Return (X, Y) of the center of cell containing provided text 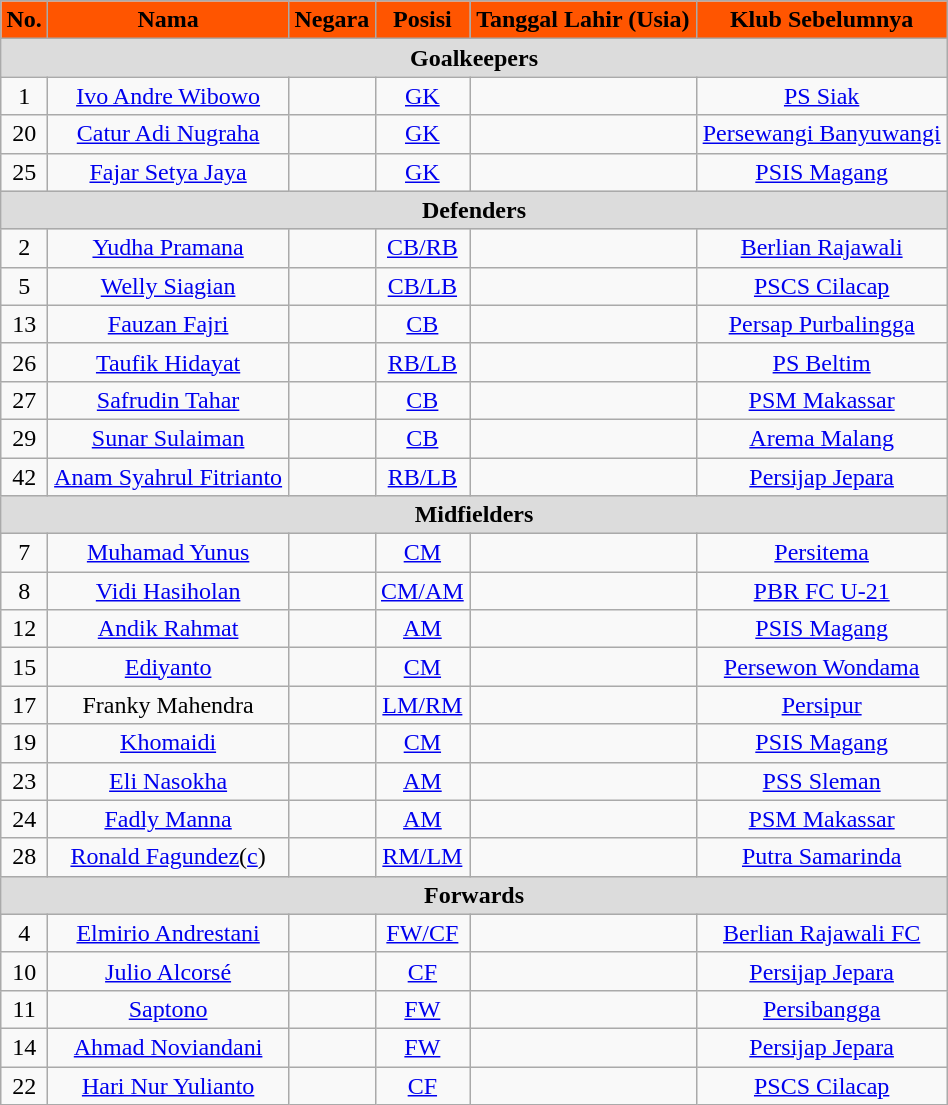
PBR FC U-21 (822, 591)
15 (24, 667)
Putra Samarinda (822, 857)
Anam Syahrul Fitrianto (168, 477)
Ediyanto (168, 667)
Fadly Manna (168, 819)
PSS Sleman (822, 781)
8 (24, 591)
Ivo Andre Wibowo (168, 96)
Julio Alcorsé (168, 971)
Persitema (822, 553)
Vidi Hasiholan (168, 591)
25 (24, 172)
Ahmad Noviandani (168, 1047)
Negara (332, 20)
26 (24, 362)
20 (24, 134)
Berlian Rajawali FC (822, 933)
Tanggal Lahir (Usia) (583, 20)
Fauzan Fajri (168, 324)
2 (24, 248)
7 (24, 553)
Safrudin Tahar (168, 400)
Forwards (474, 895)
Persewon Wondama (822, 667)
Catur Adi Nugraha (168, 134)
Persap Purbalingga (822, 324)
Berlian Rajawali (822, 248)
Welly Siagian (168, 286)
CM/AM (422, 591)
5 (24, 286)
Ronald Fagundez(c) (168, 857)
Defenders (474, 210)
Persibangga (822, 1009)
10 (24, 971)
Sunar Sulaiman (168, 438)
Andik Rahmat (168, 629)
LM/RM (422, 705)
Posisi (422, 20)
Eli Nasokha (168, 781)
Fajar Setya Jaya (168, 172)
42 (24, 477)
1 (24, 96)
4 (24, 933)
Nama (168, 20)
Persipur (822, 705)
PS Beltim (822, 362)
Persewangi Banyuwangi (822, 134)
24 (24, 819)
CB/RB (422, 248)
Arema Malang (822, 438)
17 (24, 705)
23 (24, 781)
RM/LM (422, 857)
No. (24, 20)
Khomaidi (168, 743)
Franky Mahendra (168, 705)
Goalkeepers (474, 58)
12 (24, 629)
Midfielders (474, 515)
22 (24, 1085)
29 (24, 438)
Elmirio Andrestani (168, 933)
Klub Sebelumnya (822, 20)
PS Siak (822, 96)
Yudha Pramana (168, 248)
Muhamad Yunus (168, 553)
28 (24, 857)
Taufik Hidayat (168, 362)
Hari Nur Yulianto (168, 1085)
19 (24, 743)
13 (24, 324)
11 (24, 1009)
FW/CF (422, 933)
Saptono (168, 1009)
14 (24, 1047)
27 (24, 400)
CB/LB (422, 286)
